Provide the [X, Y] coordinate of the cell's center where the given text is located.  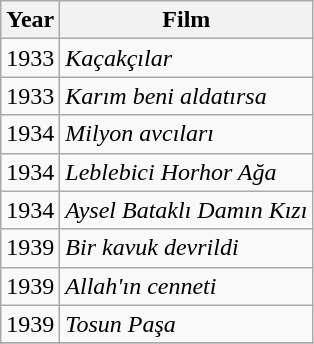
Aysel Bataklı Damın Kızı [186, 210]
Film [186, 20]
Leblebici Horhor Ağa [186, 172]
Milyon avcıları [186, 134]
Karım beni aldatırsa [186, 96]
Year [30, 20]
Allah'ın cenneti [186, 286]
Tosun Paşa [186, 324]
Kaçakçılar [186, 58]
Bir kavuk devrildi [186, 248]
